Output the (x, y) coordinate of the center of the cell containing the given text.  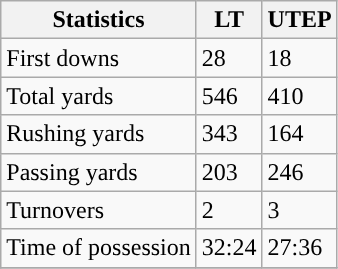
32:24 (229, 248)
203 (229, 172)
Total yards (99, 96)
27:36 (300, 248)
First downs (99, 58)
Rushing yards (99, 134)
LT (229, 20)
18 (300, 58)
UTEP (300, 20)
Turnovers (99, 210)
Statistics (99, 20)
3 (300, 210)
246 (300, 172)
Passing yards (99, 172)
2 (229, 210)
28 (229, 58)
410 (300, 96)
546 (229, 96)
Time of possession (99, 248)
343 (229, 134)
164 (300, 134)
